Locate the cell with the specified text and output its (X, Y) center coordinate. 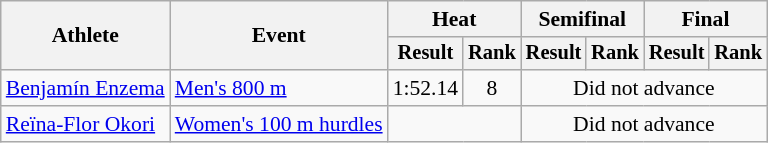
Event (279, 36)
1:52.14 (426, 88)
8 (492, 88)
Heat (454, 19)
Semifinal (582, 19)
Reïna-Flor Okori (86, 124)
Athlete (86, 36)
Final (706, 19)
Men's 800 m (279, 88)
Women's 100 m hurdles (279, 124)
Benjamín Enzema (86, 88)
